Determine the [x, y] coordinate at the center of the cell enclosing the given text.  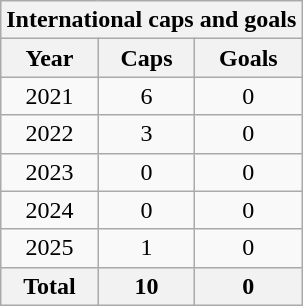
2022 [50, 134]
2023 [50, 172]
Caps [146, 58]
6 [146, 96]
International caps and goals [152, 20]
2025 [50, 248]
3 [146, 134]
2024 [50, 210]
Year [50, 58]
Total [50, 286]
1 [146, 248]
Goals [248, 58]
2021 [50, 96]
10 [146, 286]
